Find where the given text appears and provide that cell's center as (X, Y) coordinate. 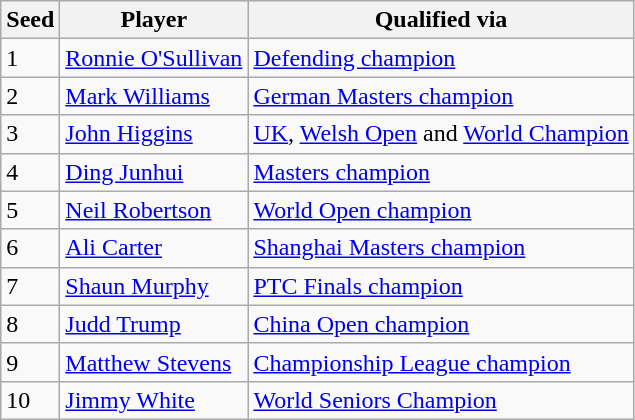
Shanghai Masters champion (441, 248)
Neil Robertson (154, 210)
8 (30, 324)
UK, Welsh Open and World Champion (441, 134)
German Masters champion (441, 96)
Defending champion (441, 58)
9 (30, 362)
Mark Williams (154, 96)
7 (30, 286)
1 (30, 58)
Jimmy White (154, 400)
Ding Junhui (154, 172)
6 (30, 248)
Matthew Stevens (154, 362)
Shaun Murphy (154, 286)
4 (30, 172)
World Open champion (441, 210)
PTC Finals champion (441, 286)
2 (30, 96)
Ronnie O'Sullivan (154, 58)
Masters champion (441, 172)
Championship League champion (441, 362)
5 (30, 210)
Seed (30, 20)
Judd Trump (154, 324)
3 (30, 134)
World Seniors Champion (441, 400)
John Higgins (154, 134)
Qualified via (441, 20)
China Open champion (441, 324)
10 (30, 400)
Ali Carter (154, 248)
Player (154, 20)
